Determine the (x, y) coordinate at the center of the cell enclosing the given text.  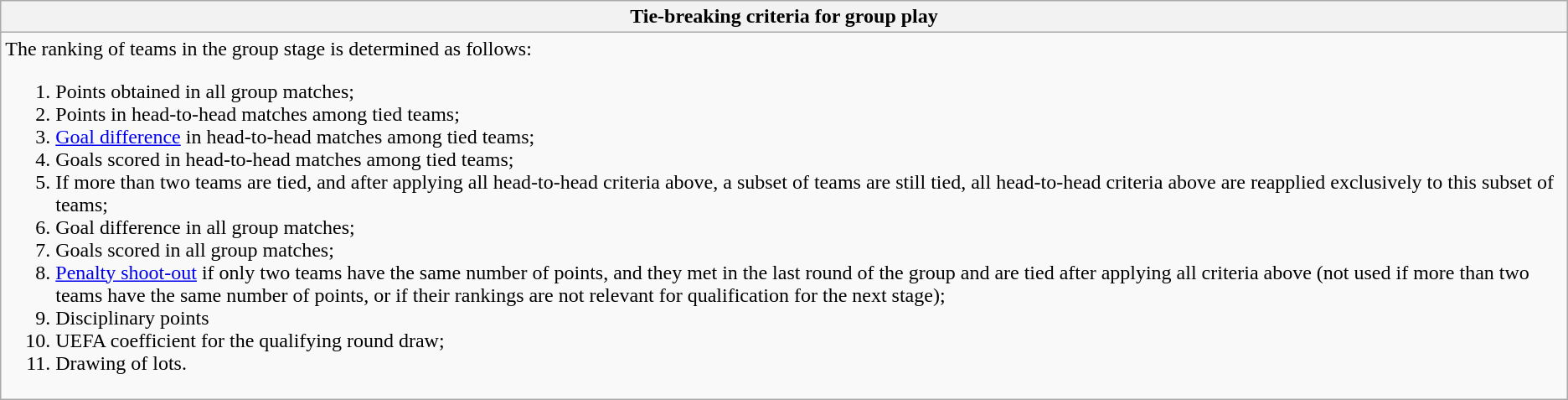
Tie-breaking criteria for group play (784, 17)
